Locate the cell with the specified text and output its (x, y) center coordinate. 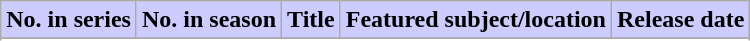
Release date (680, 20)
Title (312, 20)
No. in series (69, 20)
Featured subject/location (476, 20)
No. in season (208, 20)
